Return the (x, y) coordinate for the center point of the cell that contains the specified text.  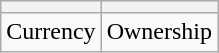
Ownership (159, 32)
Currency (51, 32)
